Output the (x, y) coordinate of the center of the cell containing the given text.  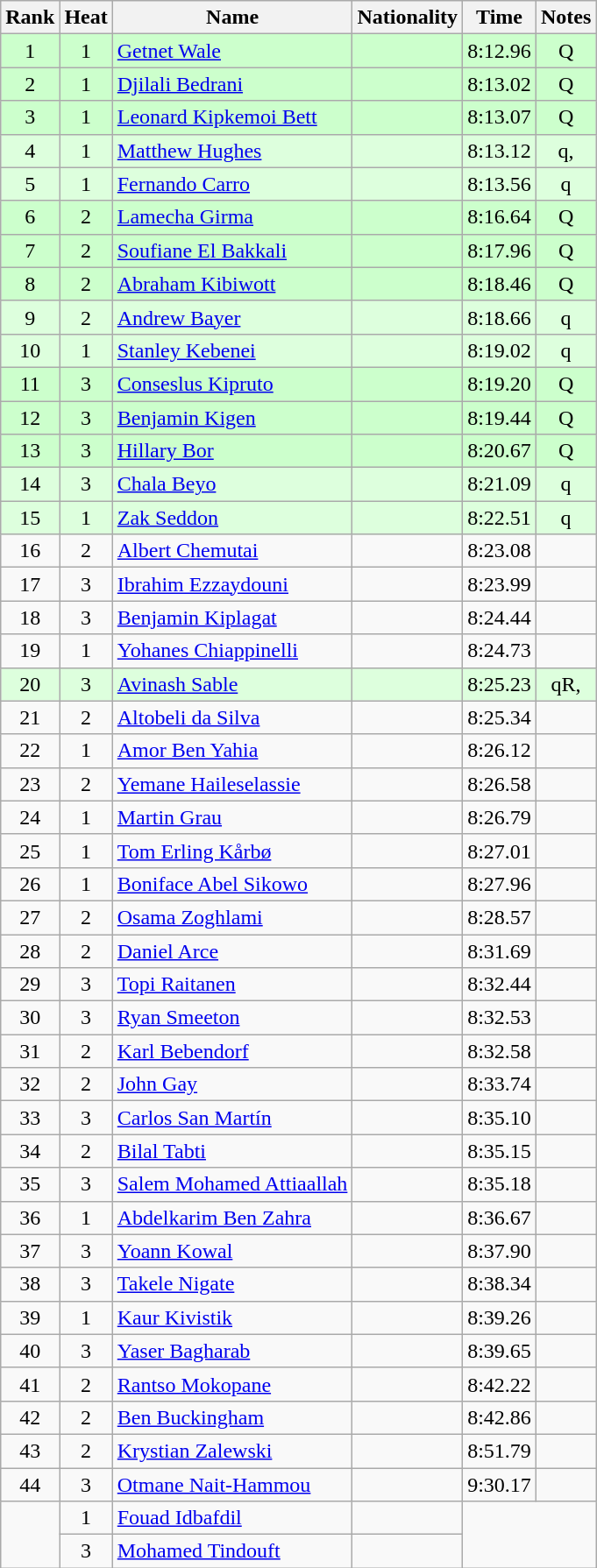
8:51.79 (500, 1451)
28 (30, 950)
Chala Beyo (232, 484)
Yohanes Chiappinelli (232, 651)
35 (30, 1184)
Heat (86, 18)
8:16.64 (500, 217)
7 (30, 251)
8:33.74 (500, 1084)
8:17.96 (500, 251)
8:24.73 (500, 651)
Ben Buckingham (232, 1417)
27 (30, 917)
Albert Chemutai (232, 551)
8:13.12 (500, 151)
10 (30, 350)
37 (30, 1251)
Hillary Bor (232, 451)
8:13.56 (500, 184)
Daniel Arce (232, 950)
5 (30, 184)
8:38.34 (500, 1284)
Conseslus Kipruto (232, 384)
12 (30, 418)
Ryan Smeeton (232, 1018)
15 (30, 518)
38 (30, 1284)
8:39.26 (500, 1317)
8:42.22 (500, 1384)
Boniface Abel Sikowo (232, 884)
29 (30, 985)
44 (30, 1485)
8:27.96 (500, 884)
18 (30, 618)
Martin Grau (232, 817)
Kaur Kivistik (232, 1317)
42 (30, 1417)
34 (30, 1151)
8:13.07 (500, 117)
11 (30, 384)
Getnet Wale (232, 51)
Bilal Tabti (232, 1151)
Zak Seddon (232, 518)
Altobeli da Silva (232, 717)
22 (30, 751)
8:31.69 (500, 950)
8:32.53 (500, 1018)
6 (30, 217)
8:18.66 (500, 317)
8:26.79 (500, 817)
Djilali Bedrani (232, 84)
26 (30, 884)
Benjamin Kiplagat (232, 618)
43 (30, 1451)
Matthew Hughes (232, 151)
Lamecha Girma (232, 217)
Takele Nigate (232, 1284)
Salem Mohamed Attiaallah (232, 1184)
Osama Zoghlami (232, 917)
8:27.01 (500, 851)
John Gay (232, 1084)
Name (232, 18)
Notes (565, 18)
16 (30, 551)
Rank (30, 18)
8:22.51 (500, 518)
8:35.10 (500, 1118)
Amor Ben Yahia (232, 751)
Carlos San Martín (232, 1118)
8:35.15 (500, 1151)
8 (30, 284)
9 (30, 317)
Soufiane El Bakkali (232, 251)
q, (565, 151)
Krystian Zalewski (232, 1451)
8:36.67 (500, 1218)
8:28.57 (500, 917)
Rantso Mokopane (232, 1384)
21 (30, 717)
Yoann Kowal (232, 1251)
Fernando Carro (232, 184)
Yemane Haileselassie (232, 784)
8:19.44 (500, 418)
Fouad Idbafdil (232, 1518)
Leonard Kipkemoi Bett (232, 117)
Ibrahim Ezzaydouni (232, 584)
8:23.08 (500, 551)
25 (30, 851)
8:21.09 (500, 484)
32 (30, 1084)
8:25.23 (500, 684)
Time (500, 18)
8:32.44 (500, 985)
13 (30, 451)
Yaser Bagharab (232, 1351)
24 (30, 817)
Otmane Nait-Hammou (232, 1485)
31 (30, 1051)
39 (30, 1317)
36 (30, 1218)
8:23.99 (500, 584)
Karl Bebendorf (232, 1051)
Tom Erling Kårbø (232, 851)
8:37.90 (500, 1251)
Stanley Kebenei (232, 350)
14 (30, 484)
8:19.20 (500, 384)
17 (30, 584)
9:30.17 (500, 1485)
8:19.02 (500, 350)
qR, (565, 684)
33 (30, 1118)
8:24.44 (500, 618)
8:25.34 (500, 717)
8:26.58 (500, 784)
41 (30, 1384)
4 (30, 151)
8:18.46 (500, 284)
Abdelkarim Ben Zahra (232, 1218)
8:12.96 (500, 51)
Nationality (408, 18)
Topi Raitanen (232, 985)
Benjamin Kigen (232, 418)
8:39.65 (500, 1351)
8:13.02 (500, 84)
40 (30, 1351)
30 (30, 1018)
19 (30, 651)
Avinash Sable (232, 684)
20 (30, 684)
Mohamed Tindouft (232, 1551)
Andrew Bayer (232, 317)
23 (30, 784)
Abraham Kibiwott (232, 284)
8:26.12 (500, 751)
8:35.18 (500, 1184)
8:32.58 (500, 1051)
8:42.86 (500, 1417)
8:20.67 (500, 451)
